Detect which cell encompasses the target text, then output its [X, Y] center coordinate. 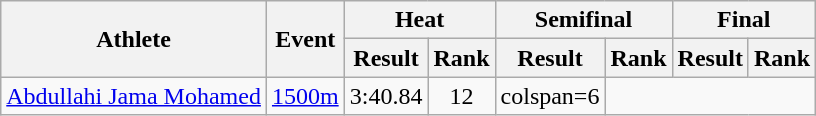
3:40.84 [386, 96]
Heat [420, 20]
Semifinal [584, 20]
1500m [305, 96]
Abdullahi Jama Mohamed [134, 96]
Athlete [134, 39]
Event [305, 39]
Final [744, 20]
12 [462, 96]
colspan=6 [550, 96]
